Capture the cell that displays the provided text and extract its (X, Y) central coordinate. 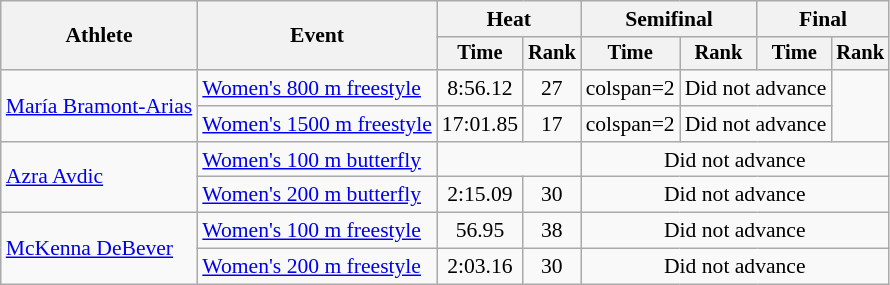
Women's 200 m butterfly (316, 195)
Women's 1500 m freestyle (316, 124)
2:15.09 (480, 195)
56.95 (480, 231)
38 (552, 231)
Women's 100 m butterfly (316, 160)
Semifinal (670, 19)
Final (823, 19)
Azra Avdic (100, 178)
Women's 200 m freestyle (316, 267)
2:03.16 (480, 267)
Women's 100 m freestyle (316, 231)
Heat (509, 19)
17 (552, 124)
Athlete (100, 36)
Event (316, 36)
27 (552, 88)
17:01.85 (480, 124)
McKenna DeBever (100, 248)
María Bramont-Arias (100, 106)
Women's 800 m freestyle (316, 88)
8:56.12 (480, 88)
